Output the (X, Y) coordinate of the center of the cell containing the given text.  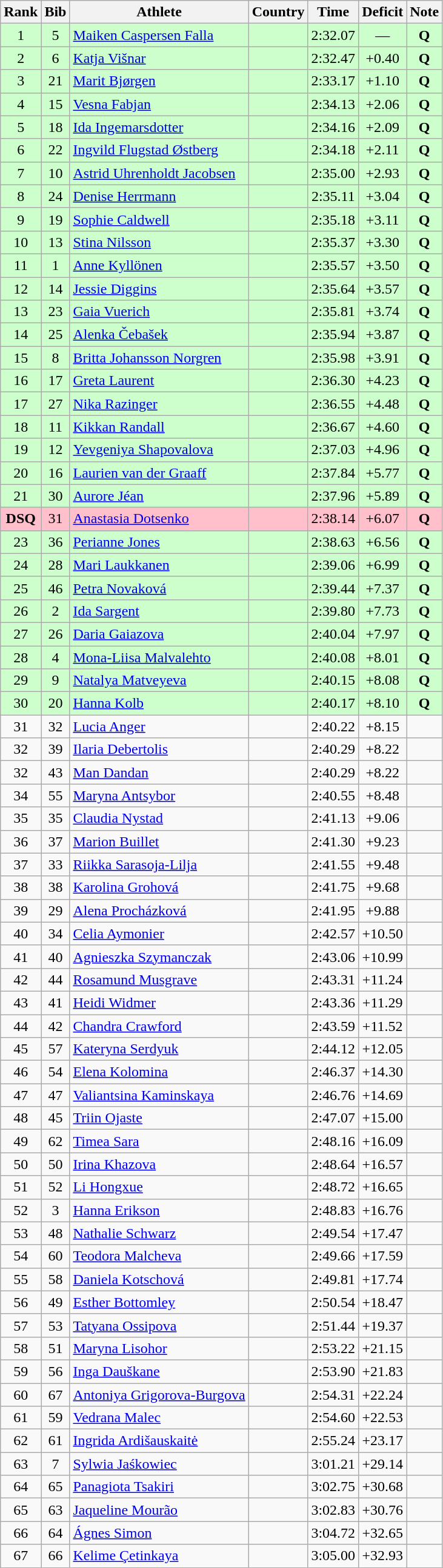
Britta Johansson Norgren (159, 358)
Hanna Erikson (159, 1210)
2:53.90 (333, 1371)
Jaqueline Mourão (159, 1510)
Maiken Caspersen Falla (159, 35)
2:36.67 (333, 427)
3:05.00 (333, 1556)
+11.52 (383, 1026)
2:35.37 (333, 242)
Laurien van der Graaff (159, 473)
Mari Laukkanen (159, 565)
Vedrana Malec (159, 1418)
+3.30 (383, 242)
+3.74 (383, 312)
33 (56, 865)
+16.57 (383, 1164)
2:54.31 (333, 1394)
+2.93 (383, 173)
2:42.57 (333, 934)
2:40.22 (333, 726)
+11.24 (383, 980)
Tatyana Ossipova (159, 1325)
Esther Bottomley (159, 1302)
2:40.04 (333, 634)
2:37.96 (333, 496)
Triin Ojaste (159, 1118)
+2.11 (383, 150)
Note (424, 12)
2:39.44 (333, 588)
Ingvild Flugstad Østberg (159, 150)
Agnieszka Szymanczak (159, 957)
+2.06 (383, 104)
+16.65 (383, 1187)
2:50.54 (333, 1302)
+9.48 (383, 865)
+17.74 (383, 1279)
2:49.81 (333, 1279)
2:33.17 (333, 81)
2:48.72 (333, 1187)
+23.17 (383, 1441)
Denise Herrmann (159, 196)
Nathalie Schwarz (159, 1233)
2:43.06 (333, 957)
+6.99 (383, 565)
+4.48 (383, 404)
2:49.54 (333, 1233)
Kelime Çetinkaya (159, 1556)
2:39.80 (333, 611)
+6.56 (383, 542)
+29.14 (383, 1464)
Ida Ingemarsdotter (159, 127)
2:41.75 (333, 888)
+17.47 (383, 1233)
+14.30 (383, 1072)
2:35.00 (333, 173)
2:43.59 (333, 1026)
Panagiota Tsakiri (159, 1487)
+5.89 (383, 496)
2:35.57 (333, 265)
+17.59 (383, 1256)
Sylwia Jaśkowiec (159, 1464)
+8.08 (383, 680)
+7.97 (383, 634)
Stina Nilsson (159, 242)
+7.37 (383, 588)
Ingrida Ardišauskaitė (159, 1441)
+10.50 (383, 934)
2:36.30 (333, 381)
2:48.83 (333, 1210)
+8.01 (383, 657)
+9.88 (383, 911)
Perianne Jones (159, 542)
+7.73 (383, 611)
2:51.44 (333, 1325)
2:35.94 (333, 335)
Maryna Lisohor (159, 1348)
Karolina Grohová (159, 888)
2:35.18 (333, 219)
+5.77 (383, 473)
2:40.17 (333, 703)
+6.07 (383, 519)
+4.60 (383, 427)
Ida Sargent (159, 611)
+3.91 (383, 358)
+3.50 (383, 265)
Astrid Uhrenholdt Jacobsen (159, 173)
2:38.14 (333, 519)
Riikka Sarasoja-Lilja (159, 865)
Lucia Anger (159, 726)
3:04.72 (333, 1533)
+3.11 (383, 219)
+32.65 (383, 1533)
Valiantsina Kaminskaya (159, 1095)
+0.40 (383, 58)
+30.76 (383, 1510)
2:46.37 (333, 1072)
Natalya Matveyeva (159, 680)
+12.05 (383, 1049)
Daniela Kotschová (159, 1279)
+21.83 (383, 1371)
Teodora Malcheva (159, 1256)
2:35.11 (333, 196)
2:41.13 (333, 819)
Marion Buillet (159, 842)
+19.37 (383, 1325)
+9.23 (383, 842)
Chandra Crawford (159, 1026)
2:34.18 (333, 150)
Anne Kyllönen (159, 265)
Claudia Nystad (159, 819)
Country (278, 12)
Celia Aymonier (159, 934)
2:48.16 (333, 1141)
3:02.75 (333, 1487)
3:01.21 (333, 1464)
Jessie Diggins (159, 289)
Man Dandan (159, 772)
+3.04 (383, 196)
2:40.15 (333, 680)
Li Hongxue (159, 1187)
Inga Dauškane (159, 1371)
Alena Procházková (159, 911)
+32.93 (383, 1556)
Aurore Jéan (159, 496)
Gaia Vuerich (159, 312)
Daria Gaiazova (159, 634)
+9.68 (383, 888)
2:35.81 (333, 312)
+8.15 (383, 726)
+3.87 (383, 335)
Greta Laurent (159, 381)
Antoniya Grigorova-Burgova (159, 1394)
+4.96 (383, 450)
+21.15 (383, 1348)
2:46.76 (333, 1095)
Yevgeniya Shapovalova (159, 450)
3:02.83 (333, 1510)
2:53.22 (333, 1348)
Katja Višnar (159, 58)
Athlete (159, 12)
— (383, 35)
+11.29 (383, 1003)
2:43.31 (333, 980)
Kateryna Serdyuk (159, 1049)
2:48.64 (333, 1164)
2:40.08 (333, 657)
Kikkan Randall (159, 427)
2:38.63 (333, 542)
2:55.24 (333, 1441)
Marit Bjørgen (159, 81)
Vesna Fabjan (159, 104)
+2.09 (383, 127)
Rosamund Musgrave (159, 980)
2:32.47 (333, 58)
+8.48 (383, 796)
Rank (21, 12)
2:32.07 (333, 35)
2:43.36 (333, 1003)
Mona-Liisa Malvalehto (159, 657)
+15.00 (383, 1118)
Deficit (383, 12)
+4.23 (383, 381)
2:41.95 (333, 911)
Petra Novaková (159, 588)
+16.76 (383, 1210)
2:35.98 (333, 358)
Sophie Caldwell (159, 219)
Ilaria Debertolis (159, 749)
2:36.55 (333, 404)
Ágnes Simon (159, 1533)
+1.10 (383, 81)
Alenka Čebašek (159, 335)
2:37.03 (333, 450)
2:35.64 (333, 289)
22 (56, 150)
2:40.55 (333, 796)
Anastasia Dotsenko (159, 519)
Hanna Kolb (159, 703)
+30.68 (383, 1487)
2:34.16 (333, 127)
Time (333, 12)
Timea Sara (159, 1141)
+9.06 (383, 819)
+14.69 (383, 1095)
2:54.60 (333, 1418)
Elena Kolomina (159, 1072)
Nika Razinger (159, 404)
+3.57 (383, 289)
2:49.66 (333, 1256)
+16.09 (383, 1141)
+22.53 (383, 1418)
+22.24 (383, 1394)
2:37.84 (333, 473)
DSQ (21, 519)
2:39.06 (333, 565)
+18.47 (383, 1302)
+8.10 (383, 703)
Maryna Antsybor (159, 796)
2:47.07 (333, 1118)
2:41.55 (333, 865)
2:41.30 (333, 842)
Bib (56, 12)
+10.99 (383, 957)
2:44.12 (333, 1049)
2:34.13 (333, 104)
Irina Khazova (159, 1164)
Heidi Widmer (159, 1003)
